Locate the cell with the specified text and output its [X, Y] center coordinate. 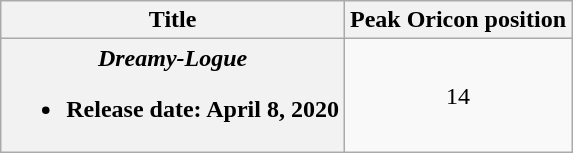
14 [458, 96]
Dreamy-LogueRelease date: April 8, 2020 [173, 96]
Title [173, 20]
Peak Oricon position [458, 20]
